For the text-containing cell, return its midpoint in [x, y] coordinate format. 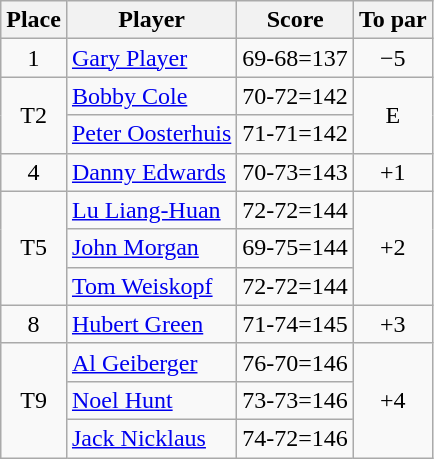
1 [34, 58]
4 [34, 172]
+3 [392, 324]
71-71=142 [296, 134]
73-73=146 [296, 400]
69-68=137 [296, 58]
+4 [392, 400]
69-75=144 [296, 248]
Tom Weiskopf [151, 286]
71-74=145 [296, 324]
76-70=146 [296, 362]
70-72=142 [296, 96]
E [392, 115]
Al Geiberger [151, 362]
Hubert Green [151, 324]
Score [296, 20]
Gary Player [151, 58]
Peter Oosterhuis [151, 134]
+2 [392, 248]
To par [392, 20]
Jack Nicklaus [151, 438]
Danny Edwards [151, 172]
T5 [34, 248]
T9 [34, 400]
Noel Hunt [151, 400]
John Morgan [151, 248]
−5 [392, 58]
74-72=146 [296, 438]
Place [34, 20]
Bobby Cole [151, 96]
T2 [34, 115]
Lu Liang-Huan [151, 210]
8 [34, 324]
70-73=143 [296, 172]
+1 [392, 172]
Player [151, 20]
